Pinpoint the cell where the given text exists, returning its [X, Y] midpoint coordinate. 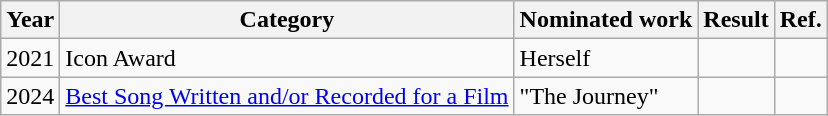
Ref. [800, 20]
2024 [30, 96]
2021 [30, 58]
Category [287, 20]
Nominated work [606, 20]
Herself [606, 58]
Best Song Written and/or Recorded for a Film [287, 96]
Result [736, 20]
Year [30, 20]
Icon Award [287, 58]
"The Journey" [606, 96]
